Return (X, Y) of the center of cell containing provided text 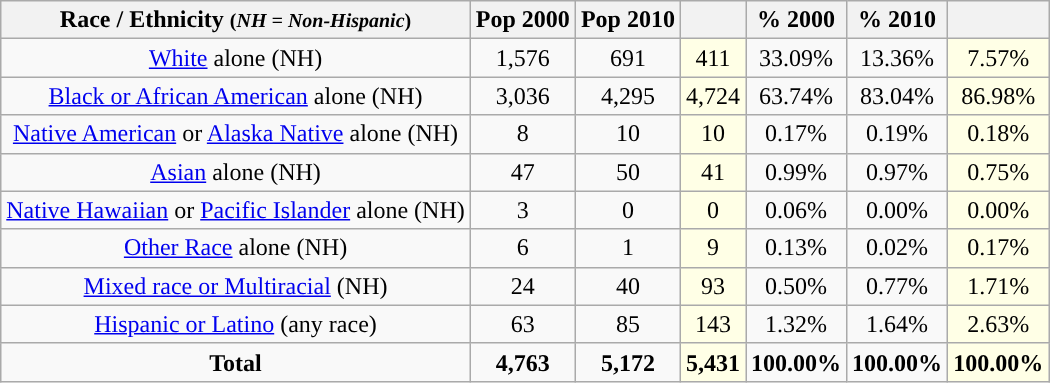
143 (712, 324)
6 (522, 248)
5,172 (628, 362)
13.36% (898, 58)
4,724 (712, 96)
63.74% (796, 96)
0.97% (898, 172)
33.09% (796, 58)
0.75% (998, 172)
691 (628, 58)
8 (522, 134)
Pop 2010 (628, 20)
0.50% (796, 286)
Total (236, 362)
9 (712, 248)
3,036 (522, 96)
1.32% (796, 324)
Asian alone (NH) (236, 172)
2.63% (998, 324)
86.98% (998, 96)
1.71% (998, 286)
83.04% (898, 96)
1 (628, 248)
24 (522, 286)
Pop 2000 (522, 20)
4,763 (522, 362)
Other Race alone (NH) (236, 248)
White alone (NH) (236, 58)
0.77% (898, 286)
Native Hawaiian or Pacific Islander alone (NH) (236, 210)
411 (712, 58)
Mixed race or Multiracial (NH) (236, 286)
% 2000 (796, 20)
% 2010 (898, 20)
85 (628, 324)
7.57% (998, 58)
3 (522, 210)
0.18% (998, 134)
47 (522, 172)
50 (628, 172)
41 (712, 172)
40 (628, 286)
Hispanic or Latino (any race) (236, 324)
Native American or Alaska Native alone (NH) (236, 134)
0.06% (796, 210)
0.02% (898, 248)
5,431 (712, 362)
Race / Ethnicity (NH = Non-Hispanic) (236, 20)
1,576 (522, 58)
93 (712, 286)
4,295 (628, 96)
Black or African American alone (NH) (236, 96)
0.99% (796, 172)
0.13% (796, 248)
0.19% (898, 134)
63 (522, 324)
1.64% (898, 324)
